Identify which cell holds the provided text, then report its (X, Y) central coordinate. 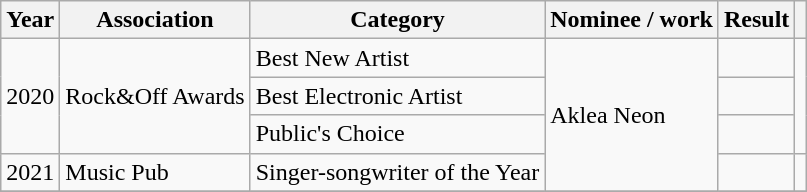
Music Pub (155, 172)
Nominee / work (632, 20)
Best New Artist (398, 58)
2021 (30, 172)
Result (756, 20)
Singer-songwriter of the Year (398, 172)
Best Electronic Artist (398, 96)
Rock&Off Awards (155, 96)
Category (398, 20)
Year (30, 20)
Association (155, 20)
Aklea Neon (632, 115)
Public's Choice (398, 134)
2020 (30, 96)
